Return (x, y) of the center of cell containing provided text 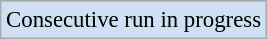
Consecutive run in progress (134, 20)
